Find where the given text appears and provide that cell's center as (X, Y) coordinate. 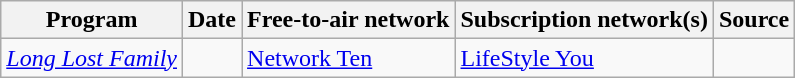
Network Ten (348, 58)
Subscription network(s) (584, 20)
Source (754, 20)
Program (92, 20)
Date (212, 20)
Long Lost Family (92, 58)
LifeStyle You (584, 58)
Free-to-air network (348, 20)
